Search for the cell housing the specified text and yield its [X, Y] center coordinate. 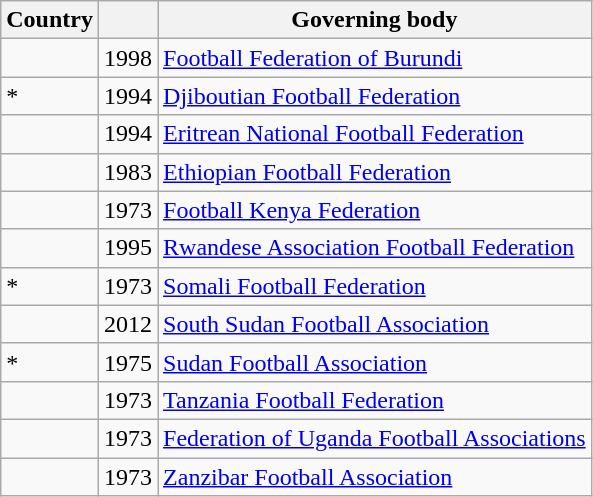
Sudan Football Association [375, 362]
Ethiopian Football Federation [375, 172]
Football Kenya Federation [375, 210]
Country [50, 20]
South Sudan Football Association [375, 324]
2012 [128, 324]
Somali Football Federation [375, 286]
1995 [128, 248]
1998 [128, 58]
1975 [128, 362]
Federation of Uganda Football Associations [375, 438]
Zanzibar Football Association [375, 477]
Rwandese Association Football Federation [375, 248]
Tanzania Football Federation [375, 400]
Governing body [375, 20]
Djiboutian Football Federation [375, 96]
Football Federation of Burundi [375, 58]
1983 [128, 172]
Eritrean National Football Federation [375, 134]
